Detect which cell encompasses the target text, then output its (x, y) center coordinate. 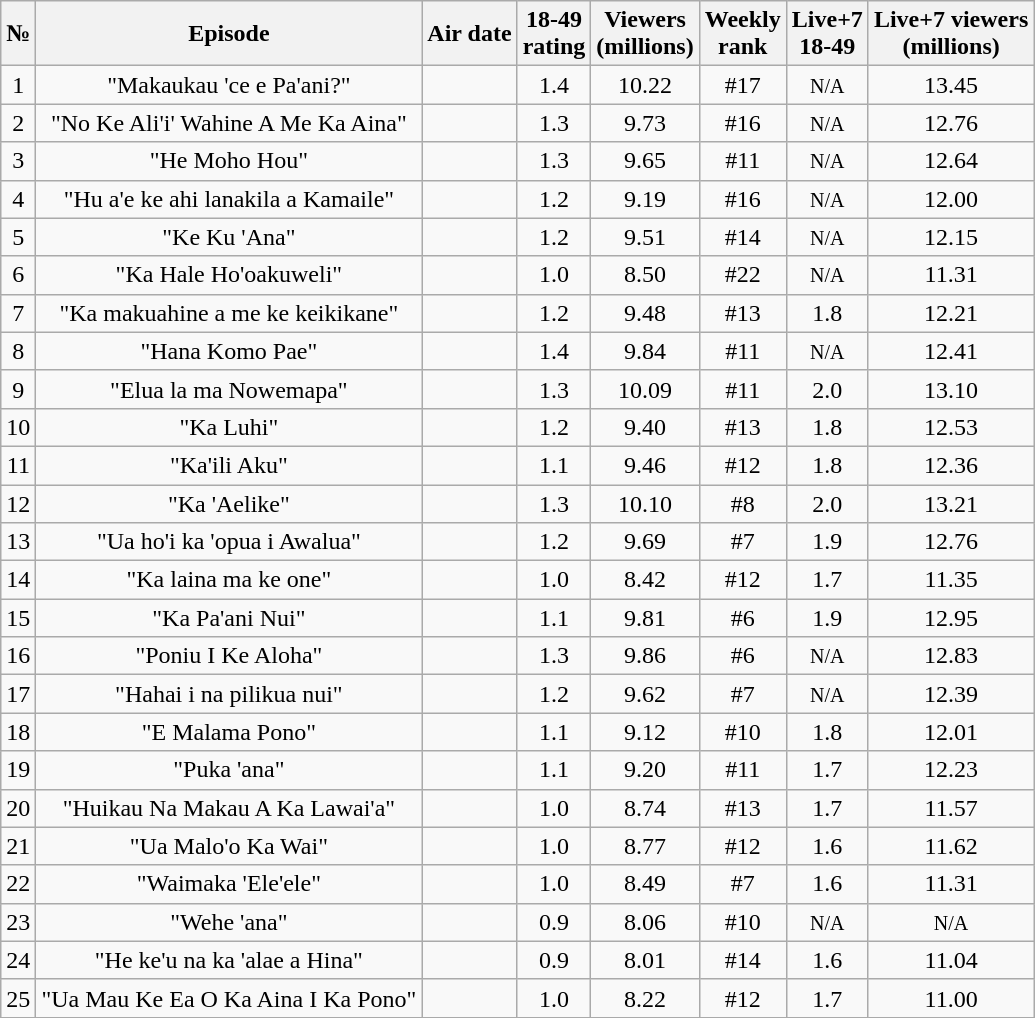
21 (18, 846)
12.39 (950, 694)
№ (18, 34)
8.01 (645, 960)
"Poniu I Ke Aloha" (229, 656)
12.53 (950, 427)
4 (18, 199)
8.06 (645, 922)
#17 (742, 85)
10.09 (645, 389)
"Ka laina ma ke one" (229, 580)
8.49 (645, 884)
11.57 (950, 808)
7 (18, 313)
12.64 (950, 161)
12.00 (950, 199)
Live+7 viewers(millions) (950, 34)
15 (18, 618)
"Ka'ili Aku" (229, 465)
12 (18, 503)
2 (18, 123)
18 (18, 732)
"Ka Hale Ho'oakuweli" (229, 275)
12.41 (950, 351)
"Hana Komo Pae" (229, 351)
12.15 (950, 237)
23 (18, 922)
13.10 (950, 389)
9 (18, 389)
18-49rating (554, 34)
10.10 (645, 503)
"Ka 'Aelike" (229, 503)
14 (18, 580)
12.21 (950, 313)
"Ka Pa'ani Nui" (229, 618)
9.65 (645, 161)
11.00 (950, 998)
"Huikau Na Makau A Ka Lawai'a" (229, 808)
16 (18, 656)
"E Malama Pono" (229, 732)
12.01 (950, 732)
Air date (470, 34)
"He ke'u na ka 'alae a Hina" (229, 960)
6 (18, 275)
11.62 (950, 846)
9.69 (645, 542)
8 (18, 351)
9.12 (645, 732)
Weeklyrank (742, 34)
24 (18, 960)
11.35 (950, 580)
9.40 (645, 427)
"Makaukau 'ce e Pa'ani?" (229, 85)
9.62 (645, 694)
8.77 (645, 846)
9.19 (645, 199)
9.48 (645, 313)
13 (18, 542)
8.50 (645, 275)
"Ua ho'i ka 'opua i Awalua" (229, 542)
22 (18, 884)
20 (18, 808)
#22 (742, 275)
"Ke Ku 'Ana" (229, 237)
12.23 (950, 770)
10.22 (645, 85)
9.84 (645, 351)
"No Ke Ali'i' Wahine A Me Ka Aina" (229, 123)
11 (18, 465)
"Hu a'e ke ahi lanakila a Kamaile" (229, 199)
9.73 (645, 123)
Live+718-49 (827, 34)
Episode (229, 34)
11.04 (950, 960)
19 (18, 770)
10 (18, 427)
8.42 (645, 580)
13.21 (950, 503)
"Ua Mau Ke Ea O Ka Aina I Ka Pono" (229, 998)
"Puka 'ana" (229, 770)
"Waimaka 'Ele'ele" (229, 884)
5 (18, 237)
1 (18, 85)
"Ua Malo'o Ka Wai" (229, 846)
9.51 (645, 237)
3 (18, 161)
12.83 (950, 656)
Viewers(millions) (645, 34)
"Hahai i na pilikua nui" (229, 694)
9.86 (645, 656)
"Elua la ma Nowemapa" (229, 389)
9.20 (645, 770)
"Ka Luhi" (229, 427)
12.95 (950, 618)
"Wehe 'ana" (229, 922)
9.46 (645, 465)
25 (18, 998)
8.74 (645, 808)
13.45 (950, 85)
#8 (742, 503)
8.22 (645, 998)
9.81 (645, 618)
"He Moho Hou" (229, 161)
"Ka makuahine a me ke keikikane" (229, 313)
17 (18, 694)
12.36 (950, 465)
